Detect which cell encompasses the target text, then output its [X, Y] center coordinate. 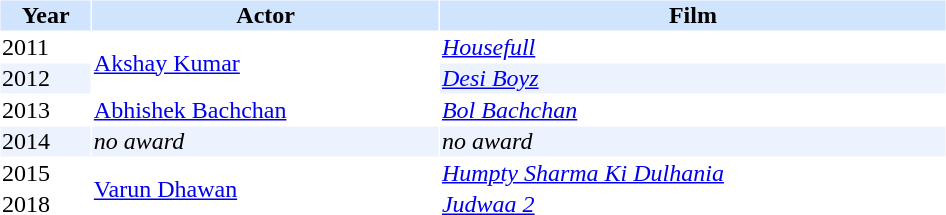
Film [692, 15]
Year [45, 15]
Desi Boyz [692, 79]
Housefull [692, 47]
Bol Bachchan [692, 110]
Actor [266, 15]
2013 [45, 110]
2014 [45, 141]
2011 [45, 47]
2012 [45, 79]
Humpty Sharma Ki Dulhania [692, 173]
2015 [45, 173]
Abhishek Bachchan [266, 110]
Akshay Kumar [266, 63]
